Scan for the cell matching the given text and deliver its (X, Y) coordinate at center. 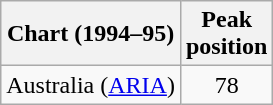
78 (226, 85)
Australia (ARIA) (91, 85)
Chart (1994–95) (91, 34)
Peakposition (226, 34)
